From the cell containing the given text, extract its center point as [x, y] coordinate. 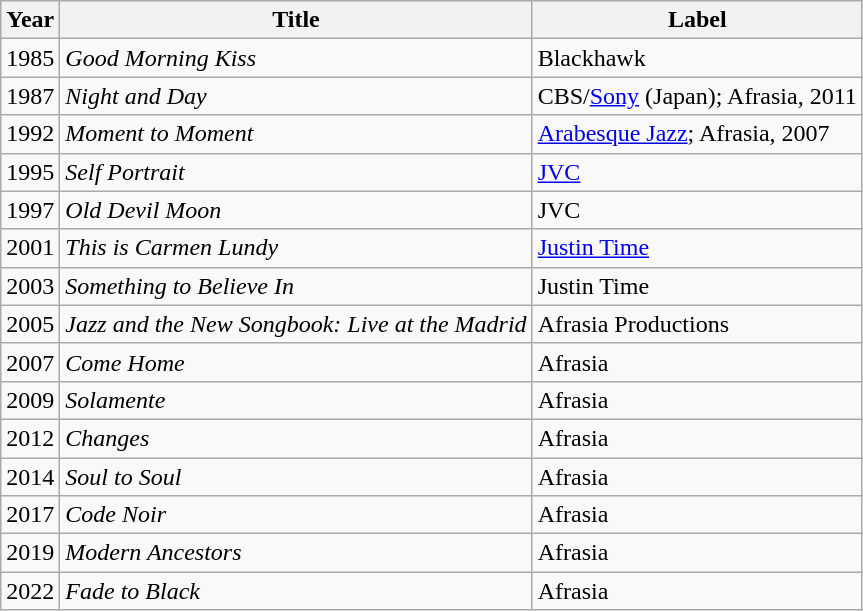
Arabesque Jazz; Afrasia, 2007 [697, 134]
2001 [30, 248]
Come Home [296, 362]
Old Devil Moon [296, 210]
2019 [30, 553]
Night and Day [296, 96]
2007 [30, 362]
2014 [30, 477]
Code Noir [296, 515]
1987 [30, 96]
2012 [30, 438]
Solamente [296, 400]
1992 [30, 134]
2017 [30, 515]
1995 [30, 172]
Title [296, 20]
Jazz and the New Songbook: Live at the Madrid [296, 324]
2022 [30, 591]
Label [697, 20]
CBS/Sony (Japan); Afrasia, 2011 [697, 96]
This is Carmen Lundy [296, 248]
Blackhawk [697, 58]
Modern Ancestors [296, 553]
Something to Believe In [296, 286]
1997 [30, 210]
1985 [30, 58]
Changes [296, 438]
Afrasia Productions [697, 324]
Year [30, 20]
Self Portrait [296, 172]
Fade to Black [296, 591]
Soul to Soul [296, 477]
Moment to Moment [296, 134]
2009 [30, 400]
2003 [30, 286]
Good Morning Kiss [296, 58]
2005 [30, 324]
